Find where the given text appears and provide that cell's center as (X, Y) coordinate. 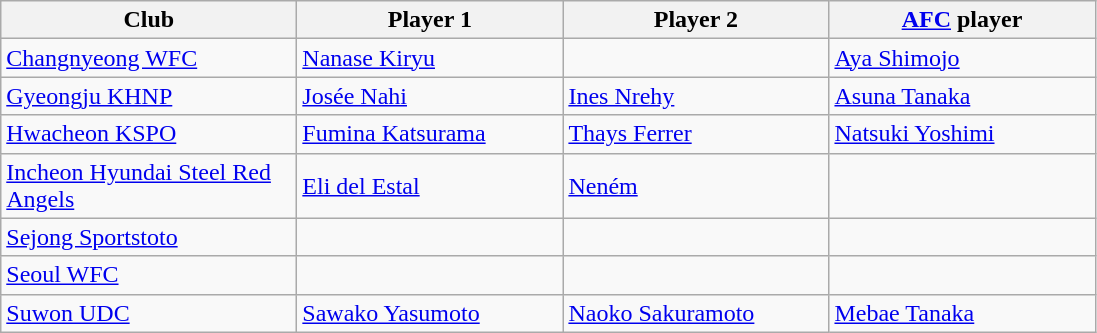
Neném (696, 186)
AFC player (962, 20)
Natsuki Yoshimi (962, 134)
Josée Nahi (430, 96)
Aya Shimojo (962, 58)
Seoul WFC (149, 275)
Fumina Katsurama (430, 134)
Mebae Tanaka (962, 313)
Nanase Kiryu (430, 58)
Naoko Sakuramoto (696, 313)
Club (149, 20)
Hwacheon KSPO (149, 134)
Ines Nrehy (696, 96)
Sejong Sportstoto (149, 237)
Suwon UDC (149, 313)
Player 2 (696, 20)
Incheon Hyundai Steel Red Angels (149, 186)
Asuna Tanaka (962, 96)
Player 1 (430, 20)
Gyeongju KHNP (149, 96)
Sawako Yasumoto (430, 313)
Changnyeong WFC (149, 58)
Eli del Estal (430, 186)
Thays Ferrer (696, 134)
